Locate the cell with the specified text and output its [x, y] center coordinate. 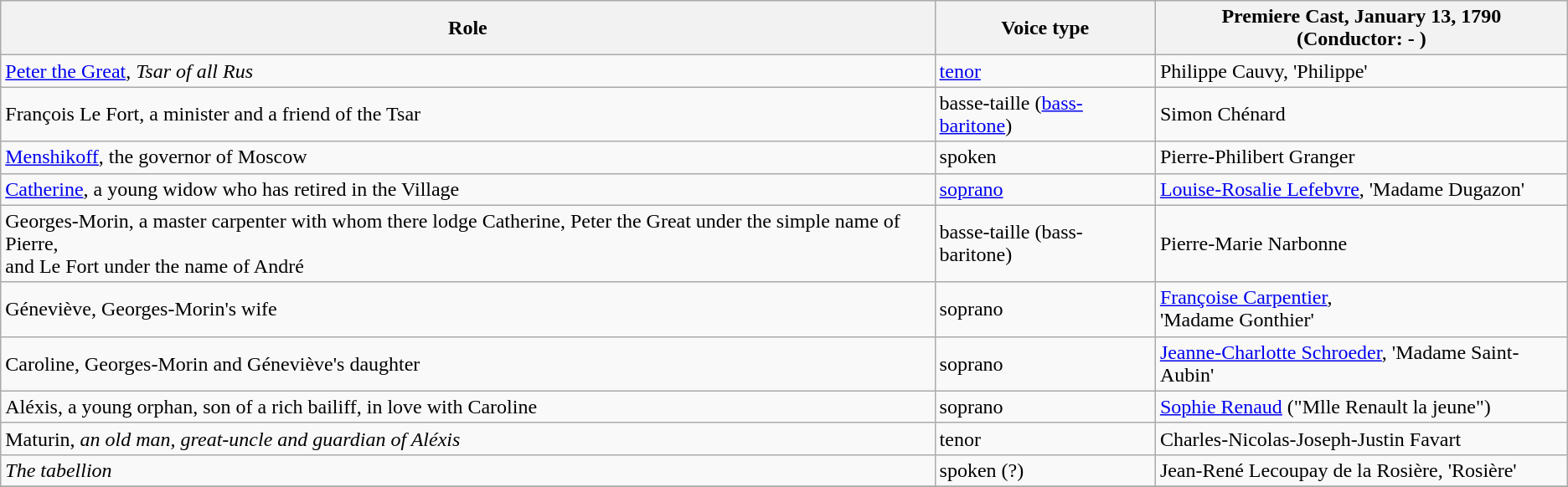
Simon Chénard [1361, 114]
Premiere Cast, January 13, 1790(Conductor: - ) [1361, 28]
Peter the Great, Tsar of all Rus [467, 71]
Philippe Cauvy, 'Philippe' [1361, 71]
Pierre-Marie Narbonne [1361, 243]
spoken [1045, 157]
Jean-René Lecoupay de la Rosière, 'Rosière' [1361, 470]
Géneviève, Georges-Morin's wife [467, 310]
The tabellion [467, 470]
Menshikoff, the governor of Moscow [467, 157]
Pierre-Philibert Granger [1361, 157]
spoken (?) [1045, 470]
François Le Fort, a minister and a friend of the Tsar [467, 114]
Caroline, Georges-Morin and Géneviève's daughter [467, 363]
Louise-Rosalie Lefebvre, 'Madame Dugazon' [1361, 189]
Aléxis, a young orphan, son of a rich bailiff, in love with Caroline [467, 407]
Charles-Nicolas-Joseph-Justin Favart [1361, 438]
Françoise Carpentier, 'Madame Gonthier' [1361, 310]
Maturin, an old man, great-uncle and guardian of Aléxis [467, 438]
Catherine, a young widow who has retired in the Village [467, 189]
Sophie Renaud ("Mlle Renault la jeune") [1361, 407]
Role [467, 28]
Voice type [1045, 28]
Jeanne-Charlotte Schroeder, 'Madame Saint-Aubin' [1361, 363]
